Identify which cell holds the provided text, then report its [X, Y] central coordinate. 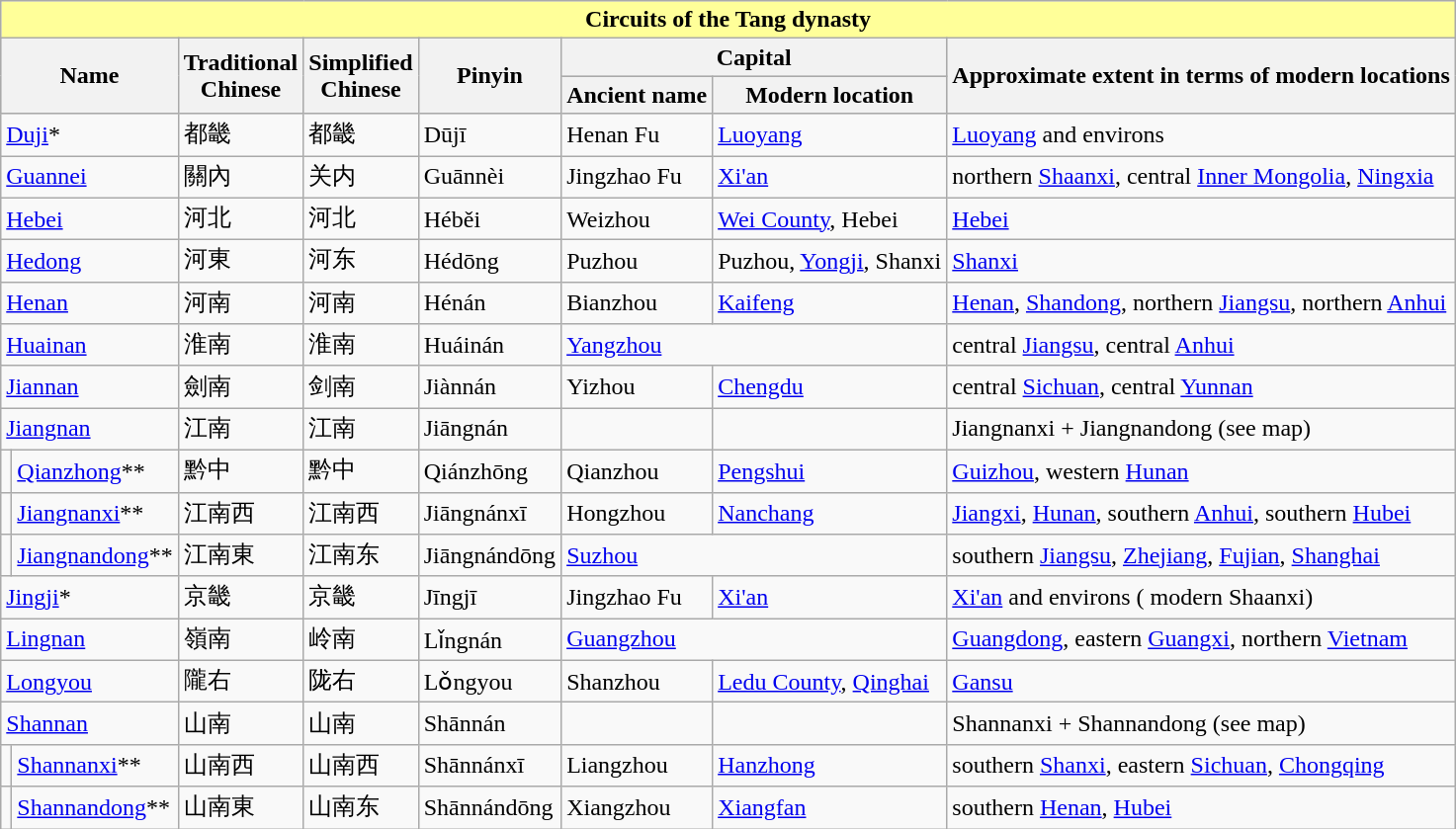
Shānnán [489, 723]
Henan Fu [637, 134]
Hedong [89, 261]
Shānnándōng [489, 808]
Puzhou, Yongji, Shanxi [830, 261]
Guannei [89, 178]
Guizhou, western Hunan [1202, 470]
Jiāngnándōng [489, 555]
Jiāngnánxī [489, 514]
江南东 [361, 555]
Xiangfan [830, 808]
central Jiangsu, central Anhui [1202, 346]
Jiànnán [489, 387]
Henan [89, 302]
Jingji* [89, 597]
Modern location [830, 95]
Bianzhou [637, 302]
Lǐngnán [489, 640]
Shannanxi + Shannandong (see map) [1202, 723]
岭南 [361, 640]
Lǒngyou [489, 682]
Wei County, Hebei [830, 219]
southern Shanxi, eastern Sichuan, Chongqing [1202, 765]
关内 [361, 178]
Qianzhou [637, 470]
劍南 [241, 387]
Henan, Shandong, northern Jiangsu, northern Anhui [1202, 302]
關內 [241, 178]
Jiangxi, Hunan, southern Anhui, southern Hubei [1202, 514]
Circuits of the Tang dynasty [728, 20]
Shannandong** [95, 808]
Hénán [489, 302]
剑南 [361, 387]
Jiangnanxi** [95, 514]
Jiangnandong** [95, 555]
Hédōng [489, 261]
陇右 [361, 682]
江南東 [241, 555]
Luoyang and environs [1202, 134]
Shānnánxī [489, 765]
Nanchang [830, 514]
Ancient name [637, 95]
Pengshui [830, 470]
Approximate extent in terms of modern locations [1202, 76]
Yizhou [637, 387]
TraditionalChinese [241, 76]
Shanzhou [637, 682]
Héběi [489, 219]
Gansu [1202, 682]
northern Shaanxi, central Inner Mongolia, Ningxia [1202, 178]
Name [89, 76]
Hongzhou [637, 514]
Jiangnan [89, 429]
Qianzhong** [95, 470]
Guānnèi [489, 178]
Pinyin [489, 76]
Yangzhou [754, 346]
southern Henan, Hubei [1202, 808]
河東 [241, 261]
Xiangzhou [637, 808]
山南东 [361, 808]
Xi'an and environs ( modern Shaanxi) [1202, 597]
Puzhou [637, 261]
Guangzhou [754, 640]
southern Jiangsu, Zhejiang, Fujian, Shanghai [1202, 555]
Longyou [89, 682]
Duji* [89, 134]
Jiannan [89, 387]
Kaifeng [830, 302]
Hanzhong [830, 765]
Capital [754, 57]
Jīngjī [489, 597]
Liangzhou [637, 765]
Shannan [89, 723]
Chengdu [830, 387]
Dūjī [489, 134]
山南東 [241, 808]
Weizhou [637, 219]
Huáinán [489, 346]
Qiánzhōng [489, 470]
Luoyang [830, 134]
Jiāngnán [489, 429]
Lingnan [89, 640]
Ledu County, Qinghai [830, 682]
Suzhou [754, 555]
Huainan [89, 346]
Guangdong, eastern Guangxi, northern Vietnam [1202, 640]
Jiangnanxi + Jiangnandong (see map) [1202, 429]
central Sichuan, central Yunnan [1202, 387]
河东 [361, 261]
隴右 [241, 682]
Shannanxi** [95, 765]
嶺南 [241, 640]
SimplifiedChinese [361, 76]
Shanxi [1202, 261]
